Return the (x, y) coordinate for the center point of the cell that contains the specified text.  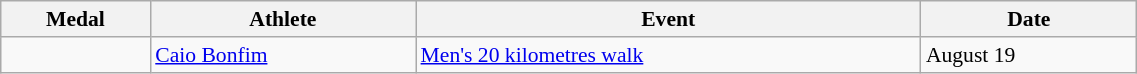
August 19 (1029, 55)
Caio Bonfim (282, 55)
Medal (76, 19)
Athlete (282, 19)
Date (1029, 19)
Men's 20 kilometres walk (668, 55)
Event (668, 19)
